Return [x, y] of the center of cell containing provided text 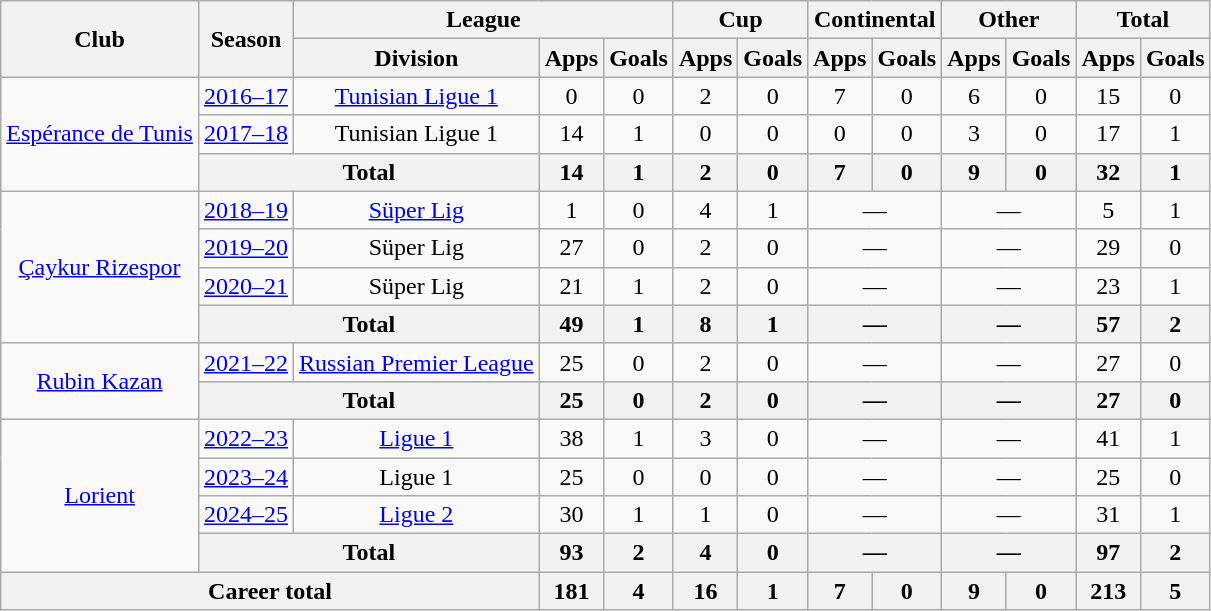
15 [1108, 96]
17 [1108, 134]
Lorient [100, 495]
Career total [270, 591]
49 [571, 324]
Club [100, 39]
2017–18 [246, 134]
Division [417, 58]
181 [571, 591]
Ligue 2 [417, 515]
97 [1108, 553]
Çaykur Rizespor [100, 267]
2020–21 [246, 286]
2019–20 [246, 248]
57 [1108, 324]
2022–23 [246, 438]
16 [705, 591]
32 [1108, 172]
League [484, 20]
Cup [740, 20]
2021–22 [246, 362]
2024–25 [246, 515]
6 [974, 96]
2023–24 [246, 477]
Rubin Kazan [100, 381]
31 [1108, 515]
Espérance de Tunis [100, 134]
Russian Premier League [417, 362]
2018–19 [246, 210]
93 [571, 553]
Other [1009, 20]
41 [1108, 438]
Season [246, 39]
2016–17 [246, 96]
Continental [875, 20]
213 [1108, 591]
30 [571, 515]
21 [571, 286]
29 [1108, 248]
8 [705, 324]
23 [1108, 286]
38 [571, 438]
